Identify which cell holds the provided text, then report its [x, y] central coordinate. 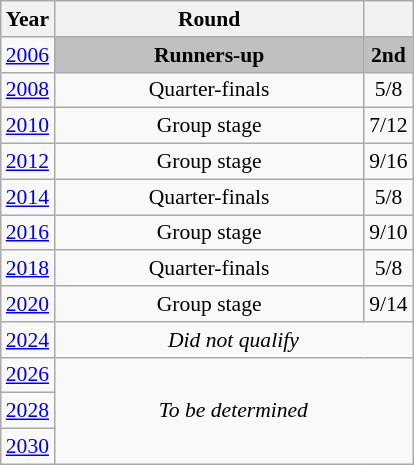
2016 [28, 233]
Runners-up [209, 55]
2018 [28, 269]
9/14 [388, 304]
To be determined [234, 410]
2008 [28, 90]
2012 [28, 162]
Round [209, 19]
2026 [28, 375]
2014 [28, 197]
2006 [28, 55]
7/12 [388, 126]
Year [28, 19]
9/10 [388, 233]
2nd [388, 55]
2028 [28, 411]
2024 [28, 340]
9/16 [388, 162]
2010 [28, 126]
2020 [28, 304]
Did not qualify [234, 340]
2030 [28, 447]
